Output the (X, Y) coordinate of the center of the cell containing the given text.  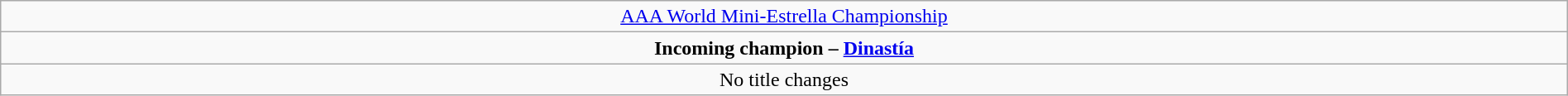
No title changes (784, 79)
Incoming champion – Dinastía (784, 48)
AAA World Mini-Estrella Championship (784, 17)
